Provide the [x, y] coordinate of the cell's center where the given text is located.  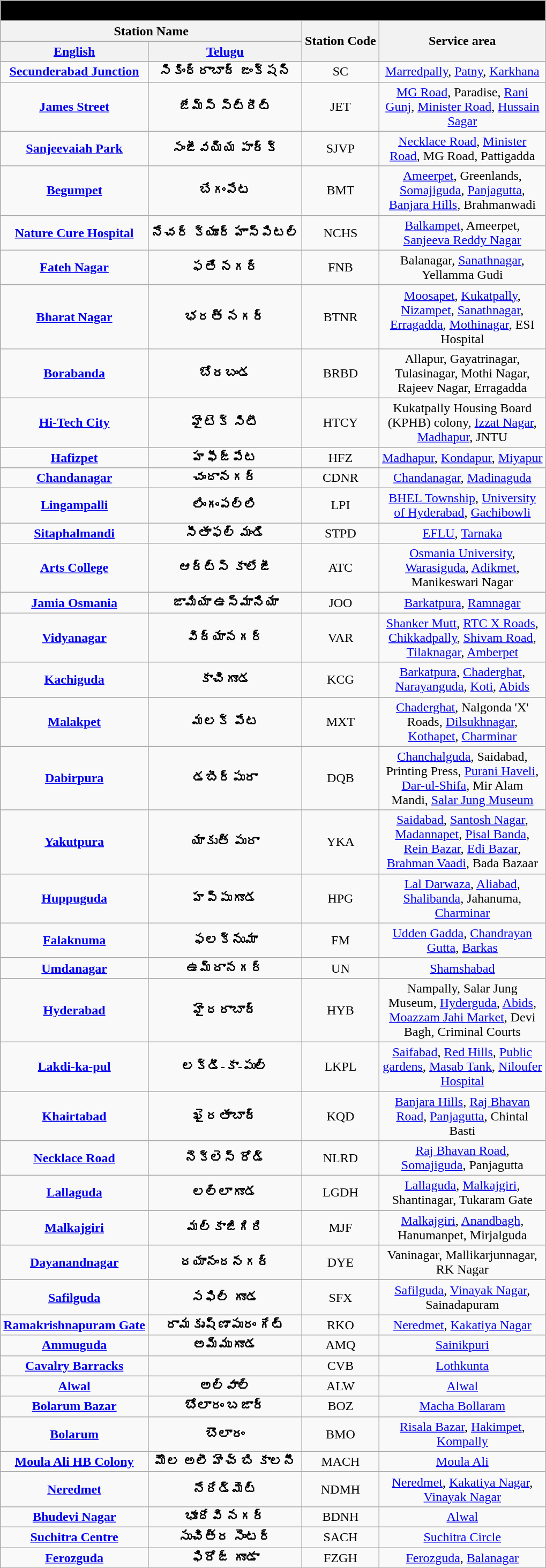
బోలారం బజార్ [225, 1406]
KQD [341, 1116]
HFZ [341, 458]
Kachiguda [74, 680]
Saifabad, Red Hills, Public gardens, Masab Tank, Niloufer Hospital [462, 1066]
అల్వాల్ [225, 1386]
Dayanandnagar [74, 1262]
Suchitra Circle [462, 1537]
SC [341, 72]
బోరబండ [225, 373]
Kukatpally Housing Board (KPHB) colony, Izzat Nagar, Madhapur, JNTU [462, 422]
Lothkunta [462, 1366]
Nature Cure Hospital [74, 232]
Malkajgiri, Anandbagh, Hanumanpet, Mirjalguda [462, 1228]
Malkajgiri [74, 1228]
Hyderabad MMTS [273, 11]
ఫలక్‌నుమా [225, 940]
Nampally, Salar Jung Museum, Hyderguda, Abids, Moazzam Jahi Market, Devi Bagh, Criminal Courts [462, 1010]
Barkatpura, Chaderghat, Narayanguda, Koti, Abids [462, 680]
MG Road, Paradise, Rani Gunj, Minister Road, Hussain Sagar [462, 107]
Khairtabad [74, 1116]
Bolarum Bazar [74, 1406]
Neredmet [74, 1489]
సంజీవయ్య పార్క్ [225, 149]
JET [341, 107]
లల్లాగూడ [225, 1193]
Arts College [74, 568]
English [74, 51]
YKA [341, 842]
Falaknuma [74, 940]
సుచిత్ర సెంటర్ [225, 1537]
Madhapur, Kondapur, Miyapur [462, 458]
Moula Ali [462, 1461]
Ameerpet, Greenlands, Somajiguda, Panjagutta, Banjara Hills, Brahmanwadi [462, 191]
SFX [341, 1298]
Ammuguda [74, 1345]
Lallaguda [74, 1193]
MJF [341, 1228]
FNB [341, 268]
లింగంపల్లి [225, 505]
CVB [341, 1366]
Macha Bollaram [462, 1406]
BRBD [341, 373]
Cavalry Barracks [74, 1366]
మలక్ పేట [225, 722]
Borabanda [74, 373]
Chaderghat, Nalgonda 'X' Roads, Dilsukhnagar, Kothapet, Charminar [462, 722]
జేమ్స్ స్ట్రీట్ [225, 107]
RKO [341, 1325]
Malakpet [74, 722]
FM [341, 940]
నేరేడ్మెట్ [225, 1489]
Ferozguda [74, 1557]
Neredmet, Kakatiya Nagar [462, 1325]
Shamshabad [462, 968]
LPI [341, 505]
Hi-Tech City [74, 422]
BHEL Township, University of Hyderabad, Gachibowli [462, 505]
DQB [341, 778]
రామకృష్ణాపురం గేట్ [225, 1325]
Chanchalguda, Saidabad, Printing Press, Purani Haveli, Dar-ul-Shifa, Mir Alam Mandi, Salar Jung Museum [462, 778]
నెక్లెస్ రోడ్ [225, 1158]
విద్యానగర్ [225, 638]
VAR [341, 638]
Dabirpura [74, 778]
NDMH [341, 1489]
MACH [341, 1461]
Risala Bazar, Hakimpet, Kompally [462, 1434]
సీతాఫల్ మండి [225, 533]
హైదరాబాద్ [225, 1010]
ఫిరోజ్ గూడా [225, 1557]
HYB [341, 1010]
కాచిగూడ [225, 680]
NLRD [341, 1158]
Saidabad, Santosh Nagar, Madannapet, Pisal Banda, Rein Bazar, Edi Bazar, Brahman Vaadi, Bada Bazaar [462, 842]
Marredpally, Patny, Karkhana [462, 72]
BMT [341, 191]
Telugu [225, 51]
సికింద్రాబాద్ జంక్షన్ [225, 72]
Vaninagar, Mallikarjunnagar, RK Nagar [462, 1262]
భరత్ నగర్ [225, 317]
భూదేవి నగర్ [225, 1517]
Barkatpura, Ramnagar [462, 603]
Moosapet, Kukatpally, Nizampet, Sanathnagar, Erragadda, Mothinagar, ESI Hospital [462, 317]
FZGH [341, 1557]
CDNR [341, 478]
Necklace Road [74, 1158]
ఖైరతాబాద్ [225, 1116]
Shanker Mutt, RTC X Roads, Chikkadpally, Shivam Road, Tilaknagar, Amberpet [462, 638]
నేచర్ క్యూర్ హాస్పిటల్ [225, 232]
Allapur, Gayatrinagar, Tulasinagar, Mothi Nagar, Rajeev Nagar, Erragadda [462, 373]
Lal Darwaza, Aliabad, Shalibanda, Jahanuma, Charminar [462, 898]
Ramakrishnapuram Gate [74, 1325]
హైటెక్ సిటీ [225, 422]
Bolarum [74, 1434]
డబీర్‌పురా [225, 778]
లక్డీ-కా-పుల్ [225, 1066]
Vidyanagar [74, 638]
HTCY [341, 422]
ఫతే నగర్ [225, 268]
Lallaguda, Malkajgiri, Shantinagar, Tukaram Gate [462, 1193]
మల్కాజిగిరి [225, 1228]
Suchitra Centre [74, 1537]
KCG [341, 680]
Banjara Hills, Raj Bhavan Road, Panjagutta, Chintal Basti [462, 1116]
Secunderabad Junction [74, 72]
మౌల అలీ హెచ్ బి కాలనీ [225, 1461]
MXT [341, 722]
Ferozguda, Balanagar [462, 1557]
UN [341, 968]
Bhudevi Nagar [74, 1517]
BDNH [341, 1517]
BOZ [341, 1406]
Station Code [341, 41]
అమ్ముగూడ [225, 1345]
DYE [341, 1262]
చందానగర్ [225, 478]
HPG [341, 898]
Service area [462, 41]
SJVP [341, 149]
AMQ [341, 1345]
బొలారం [225, 1434]
Sanjeevaiah Park [74, 149]
Hafizpet [74, 458]
NCHS [341, 232]
James Street [74, 107]
Necklace Road, Minister Road, MG Road, Pattigadda [462, 149]
జామియా ఉస్మానియా [225, 603]
Balkampet, Ameerpet, Sanjeeva Reddy Nagar [462, 232]
SACH [341, 1537]
Lingampalli [74, 505]
Bharat Nagar [74, 317]
Moula Ali HB Colony [74, 1461]
హప్పుగూడ [225, 898]
Umdanagar [74, 968]
ALW [341, 1386]
LKPL [341, 1066]
Balanagar, Sanathnagar, Yellamma Gudi [462, 268]
Udden Gadda, Chandrayan Gutta, Barkas [462, 940]
Raj Bhavan Road, Somajiguda, Panjagutta [462, 1158]
ఆర్ట్స్ కాలేజీ [225, 568]
Huppuguda [74, 898]
Station Name [151, 31]
LGDH [341, 1193]
Osmania University, Warasiguda, Adikmet, Manikeswari Nagar [462, 568]
సఫిల్ గూడ [225, 1298]
Jamia Osmania [74, 603]
Chandanagar [74, 478]
Fateh Nagar [74, 268]
దయానందనగర్ [225, 1262]
BMO [341, 1434]
Neredmet, Kakatiya Nagar, Vinayak Nagar [462, 1489]
Safilguda [74, 1298]
ఉమ్దానగర్ [225, 968]
Chandanagar, Madinaguda [462, 478]
BTNR [341, 317]
Lakdi-ka-pul [74, 1066]
Begumpet [74, 191]
JOO [341, 603]
యాకుత్ పురా [225, 842]
EFLU, Tarnaka [462, 533]
బేగంపేట [225, 191]
హఫీజ్‌పేట [225, 458]
Hyderabad [74, 1010]
Sainikpuri [462, 1345]
Yakutpura [74, 842]
STPD [341, 533]
ATC [341, 568]
Safilguda, Vinayak Nagar, Sainadapuram [462, 1298]
Sitaphalmandi [74, 533]
